For the text-containing cell, return its midpoint in (X, Y) coordinate format. 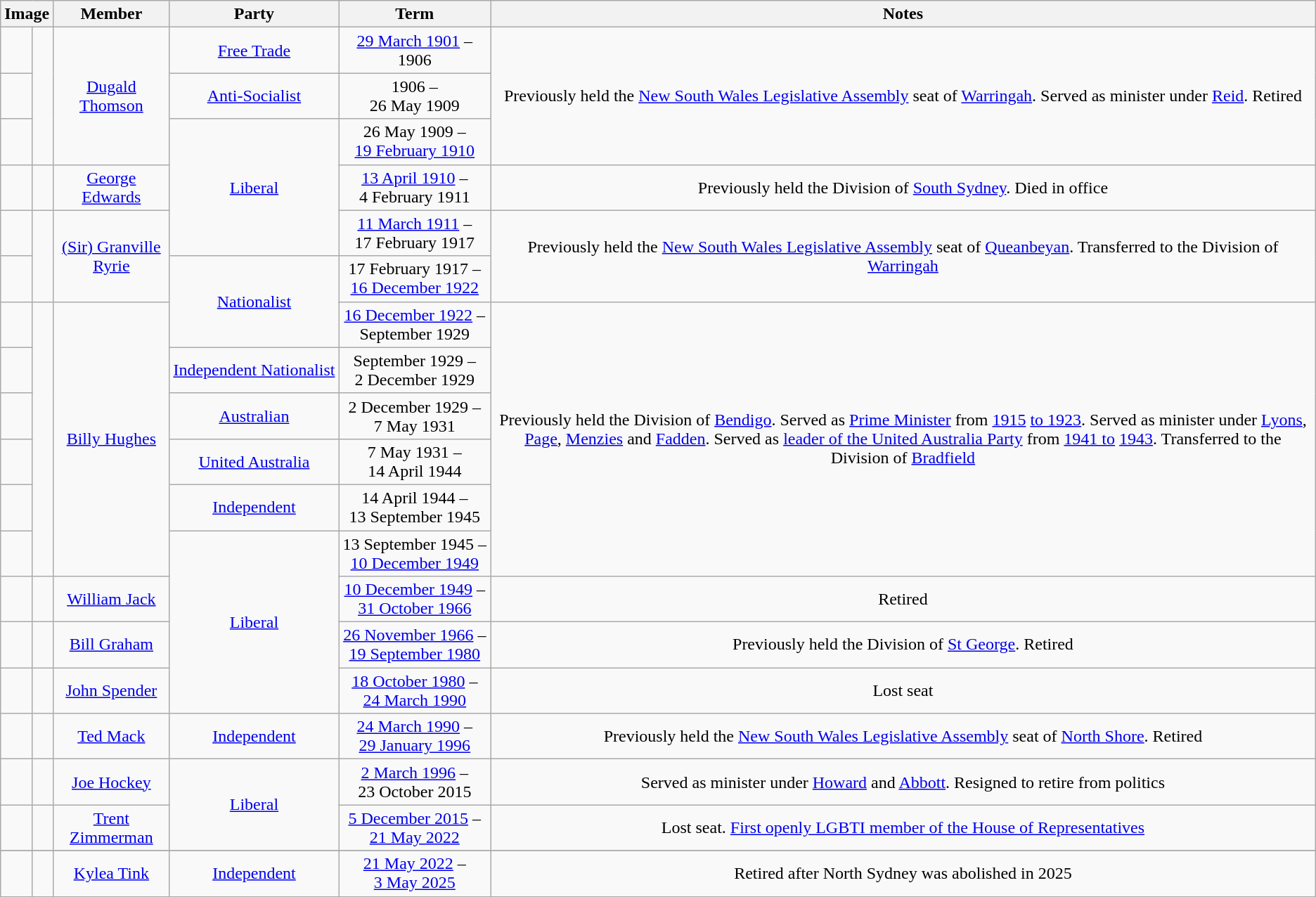
(Sir) Granville Ryrie (111, 256)
Previously held the Division of South Sydney. Died in office (903, 187)
13 April 1910 –4 February 1911 (415, 187)
George Edwards (111, 187)
Retired after North Sydney was abolished in 2025 (903, 873)
7 May 1931 –14 April 1944 (415, 461)
Australian (254, 416)
William Jack (111, 599)
Previously held the Division of St George. Retired (903, 645)
Term (415, 14)
Free Trade (254, 51)
Dugald Thomson (111, 96)
Party (254, 14)
Served as minister under Howard and Abbott. Resigned to retire from politics (903, 782)
Member (111, 14)
Anti-Socialist (254, 96)
18 October 1980 –24 March 1990 (415, 690)
13 September 1945 –10 December 1949 (415, 553)
1906 –26 May 1909 (415, 96)
Previously held the New South Wales Legislative Assembly seat of Warringah. Served as minister under Reid. Retired (903, 96)
Trent Zimmerman (111, 828)
21 May 2022 –3 May 2025 (415, 873)
September 1929 –2 December 1929 (415, 370)
2 March 1996 –23 October 2015 (415, 782)
Joe Hockey (111, 782)
Image (27, 14)
Previously held the New South Wales Legislative Assembly seat of Queanbeyan. Transferred to the Division of Warringah (903, 256)
5 December 2015 –21 May 2022 (415, 828)
26 May 1909 –19 February 1910 (415, 142)
14 April 1944 –13 September 1945 (415, 508)
Notes (903, 14)
Bill Graham (111, 645)
16 December 1922 –September 1929 (415, 325)
Billy Hughes (111, 439)
Lost seat. First openly LGBTI member of the House of Representatives (903, 828)
John Spender (111, 690)
10 December 1949 –31 October 1966 (415, 599)
26 November 1966 –19 September 1980 (415, 645)
Retired (903, 599)
Lost seat (903, 690)
United Australia (254, 461)
Ted Mack (111, 737)
Independent Nationalist (254, 370)
2 December 1929 –7 May 1931 (415, 416)
11 March 1911 –17 February 1917 (415, 233)
Previously held the New South Wales Legislative Assembly seat of North Shore. Retired (903, 737)
24 March 1990 –29 January 1996 (415, 737)
29 March 1901 –1906 (415, 51)
Nationalist (254, 302)
Kylea Tink (111, 873)
17 February 1917 –16 December 1922 (415, 278)
